Determine the (x, y) coordinate at the center of the cell enclosing the given text.  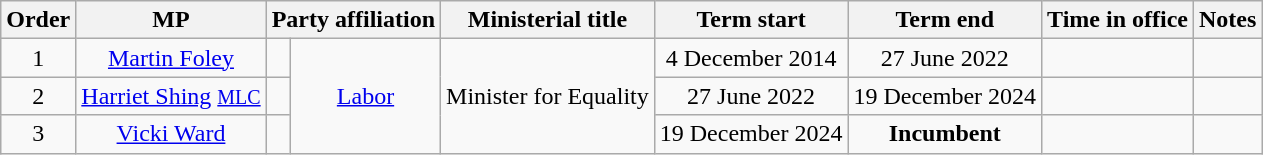
Ministerial title (548, 20)
Incumbent (945, 134)
3 (38, 134)
Minister for Equality (548, 96)
MP (171, 20)
4 December 2014 (751, 58)
Martin Foley (171, 58)
Term end (945, 20)
1 (38, 58)
Order (38, 20)
Time in office (1118, 20)
2 (38, 96)
Term start (751, 20)
Notes (1228, 20)
Vicki Ward (171, 134)
Labor (365, 96)
Party affiliation (353, 20)
Harriet Shing MLC (171, 96)
